Locate the cell with the specified text and output its [X, Y] center coordinate. 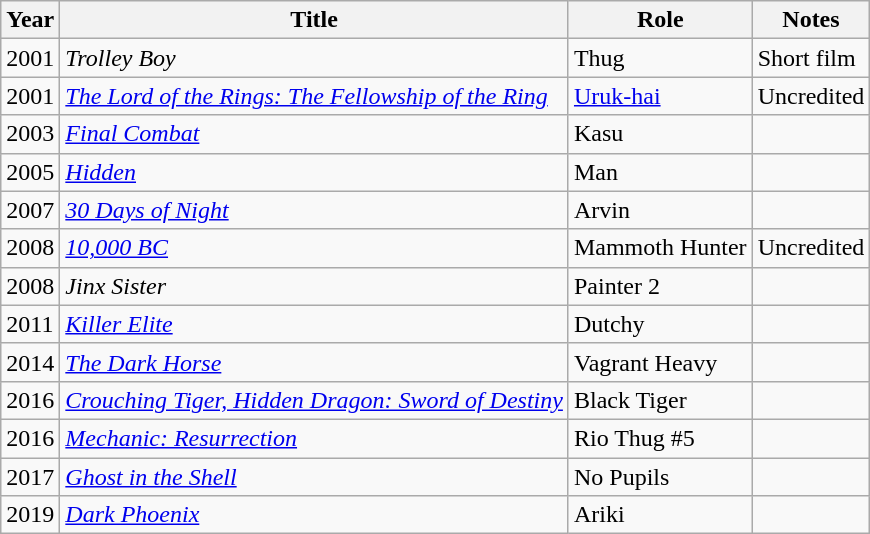
Arvin [660, 210]
Title [314, 20]
Kasu [660, 134]
Killer Elite [314, 324]
Uruk-hai [660, 96]
Dark Phoenix [314, 515]
Vagrant Heavy [660, 362]
Rio Thug #5 [660, 438]
Mammoth Hunter [660, 248]
The Lord of the Rings: The Fellowship of the Ring [314, 96]
Dutchy [660, 324]
Painter 2 [660, 286]
Jinx Sister [314, 286]
2007 [30, 210]
Ariki [660, 515]
No Pupils [660, 477]
2019 [30, 515]
30 Days of Night [314, 210]
Black Tiger [660, 400]
Year [30, 20]
The Dark Horse [314, 362]
Crouching Tiger, Hidden Dragon: Sword of Destiny [314, 400]
Mechanic: Resurrection [314, 438]
2005 [30, 172]
Thug [660, 58]
10,000 BC [314, 248]
Trolley Boy [314, 58]
Final Combat [314, 134]
Role [660, 20]
2014 [30, 362]
2011 [30, 324]
Notes [811, 20]
Ghost in the Shell [314, 477]
Man [660, 172]
Hidden [314, 172]
2003 [30, 134]
Short film [811, 58]
2017 [30, 477]
